Search for the cell housing the specified text and yield its [X, Y] center coordinate. 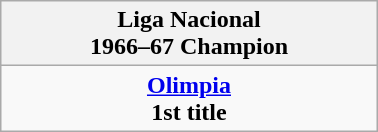
Olimpia1st title [189, 98]
Liga Nacional1966–67 Champion [189, 34]
